Determine the (x, y) coordinate at the center of the cell enclosing the given text.  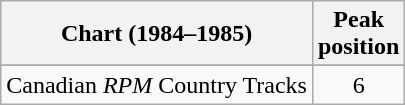
Peakposition (358, 34)
Chart (1984–1985) (157, 34)
Canadian RPM Country Tracks (157, 85)
6 (358, 85)
